For the text-containing cell, return its midpoint in [x, y] coordinate format. 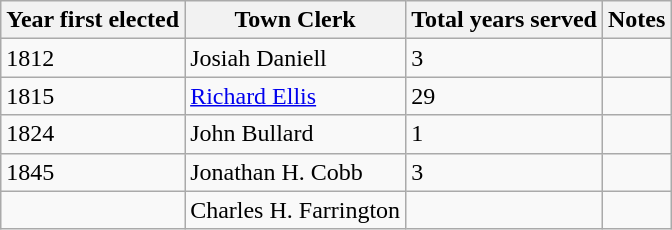
Year first elected [93, 20]
1815 [93, 96]
John Bullard [296, 134]
Total years served [504, 20]
1 [504, 134]
Charles H. Farrington [296, 210]
1824 [93, 134]
29 [504, 96]
Jonathan H. Cobb [296, 172]
1845 [93, 172]
Town Clerk [296, 20]
Richard Ellis [296, 96]
Notes [636, 20]
Josiah Daniell [296, 58]
1812 [93, 58]
